Detect which cell encompasses the target text, then output its (x, y) center coordinate. 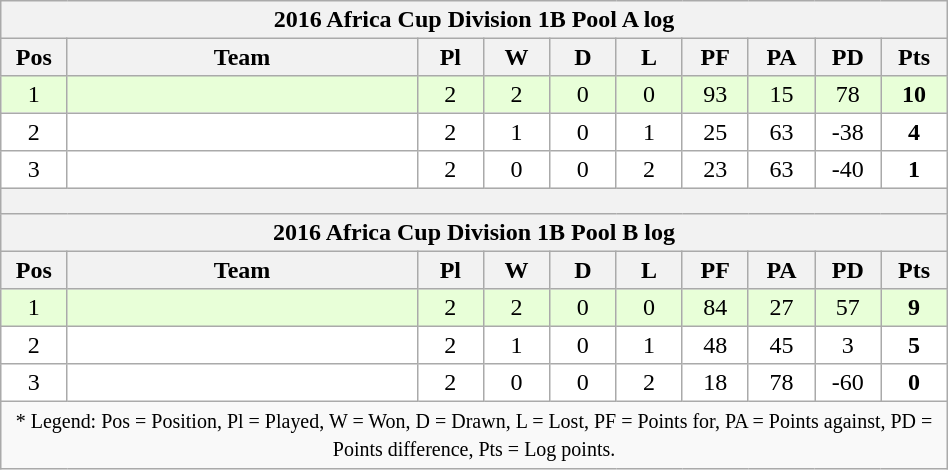
5 (914, 344)
25 (715, 132)
57 (848, 308)
* Legend: Pos = Position, Pl = Played, W = Won, D = Drawn, L = Lost, PF = Points for, PA = Points against, PD = Points difference, Pts = Log points. (474, 434)
23 (715, 170)
2016 Africa Cup Division 1B Pool A log (474, 20)
4 (914, 132)
9 (914, 308)
15 (781, 94)
-60 (848, 382)
-40 (848, 170)
-38 (848, 132)
48 (715, 344)
18 (715, 382)
45 (781, 344)
84 (715, 308)
93 (715, 94)
2016 Africa Cup Division 1B Pool B log (474, 232)
10 (914, 94)
27 (781, 308)
